For the text-containing cell, return its midpoint in [x, y] coordinate format. 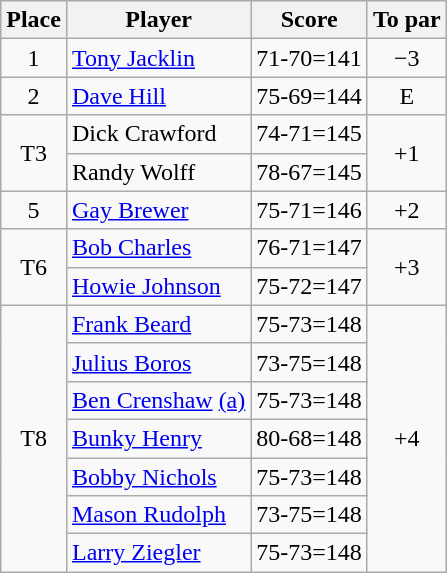
74-71=145 [310, 134]
71-70=141 [310, 58]
5 [34, 210]
Bob Charles [158, 248]
Randy Wolff [158, 172]
Score [310, 20]
Tony Jacklin [158, 58]
Place [34, 20]
80-68=148 [310, 438]
Dave Hill [158, 96]
T3 [34, 153]
1 [34, 58]
75-72=147 [310, 286]
Julius Boros [158, 362]
−3 [406, 58]
Larry Ziegler [158, 553]
+4 [406, 438]
Dick Crawford [158, 134]
T8 [34, 438]
T6 [34, 267]
+3 [406, 267]
E [406, 96]
Frank Beard [158, 324]
To par [406, 20]
Ben Crenshaw (a) [158, 400]
+2 [406, 210]
Mason Rudolph [158, 515]
76-71=147 [310, 248]
Bunky Henry [158, 438]
Bobby Nichols [158, 477]
2 [34, 96]
Gay Brewer [158, 210]
Howie Johnson [158, 286]
75-71=146 [310, 210]
+1 [406, 153]
78-67=145 [310, 172]
Player [158, 20]
75-69=144 [310, 96]
